For the text-containing cell, return its midpoint in (x, y) coordinate format. 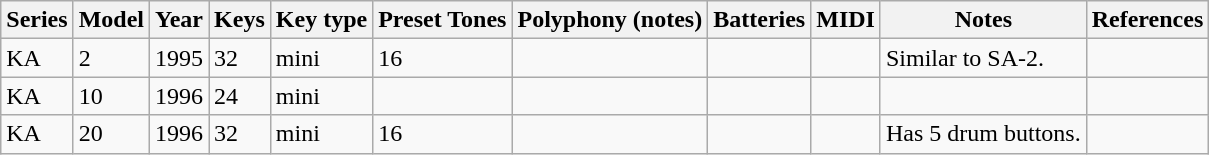
Series (37, 20)
24 (240, 96)
Batteries (760, 20)
Year (180, 20)
Key type (321, 20)
20 (111, 134)
Model (111, 20)
Notes (983, 20)
References (1148, 20)
Preset Tones (442, 20)
Similar to SA-2. (983, 58)
1995 (180, 58)
Has 5 drum buttons. (983, 134)
2 (111, 58)
10 (111, 96)
Keys (240, 20)
Polyphony (notes) (610, 20)
MIDI (846, 20)
